Detect which cell encompasses the target text, then output its [X, Y] center coordinate. 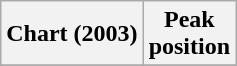
Peakposition [189, 34]
Chart (2003) [72, 34]
